Search for the cell housing the specified text and yield its [X, Y] center coordinate. 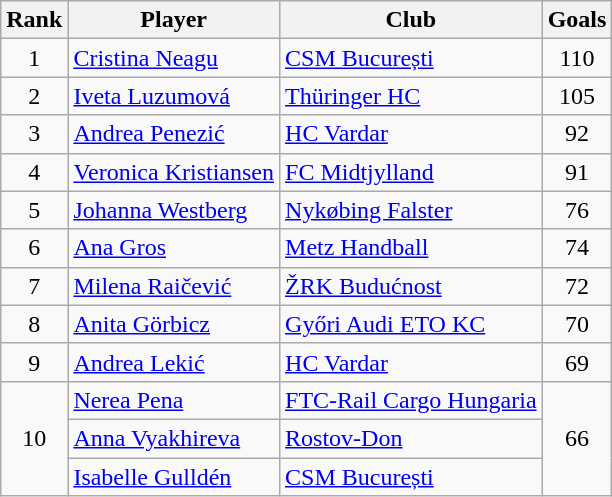
105 [577, 96]
70 [577, 324]
FTC-Rail Cargo Hungaria [412, 400]
Iveta Luzumová [174, 96]
Johanna Westberg [174, 210]
Nerea Pena [174, 400]
76 [577, 210]
Andrea Penezić [174, 134]
Ana Gros [174, 248]
8 [34, 324]
10 [34, 438]
Rank [34, 20]
Andrea Lekić [174, 362]
74 [577, 248]
5 [34, 210]
92 [577, 134]
Thüringer HC [412, 96]
Veronica Kristiansen [174, 172]
Milena Raičević [174, 286]
Győri Audi ETO KC [412, 324]
6 [34, 248]
69 [577, 362]
110 [577, 58]
Metz Handball [412, 248]
2 [34, 96]
7 [34, 286]
91 [577, 172]
FC Midtjylland [412, 172]
Rostov-Don [412, 438]
Cristina Neagu [174, 58]
Anna Vyakhireva [174, 438]
Anita Görbicz [174, 324]
Club [412, 20]
1 [34, 58]
66 [577, 438]
72 [577, 286]
Isabelle Gulldén [174, 477]
Player [174, 20]
9 [34, 362]
Nykøbing Falster [412, 210]
3 [34, 134]
ŽRK Budućnost [412, 286]
4 [34, 172]
Goals [577, 20]
